Extract the (X, Y) coordinate from the center of the cell holding the provided text.  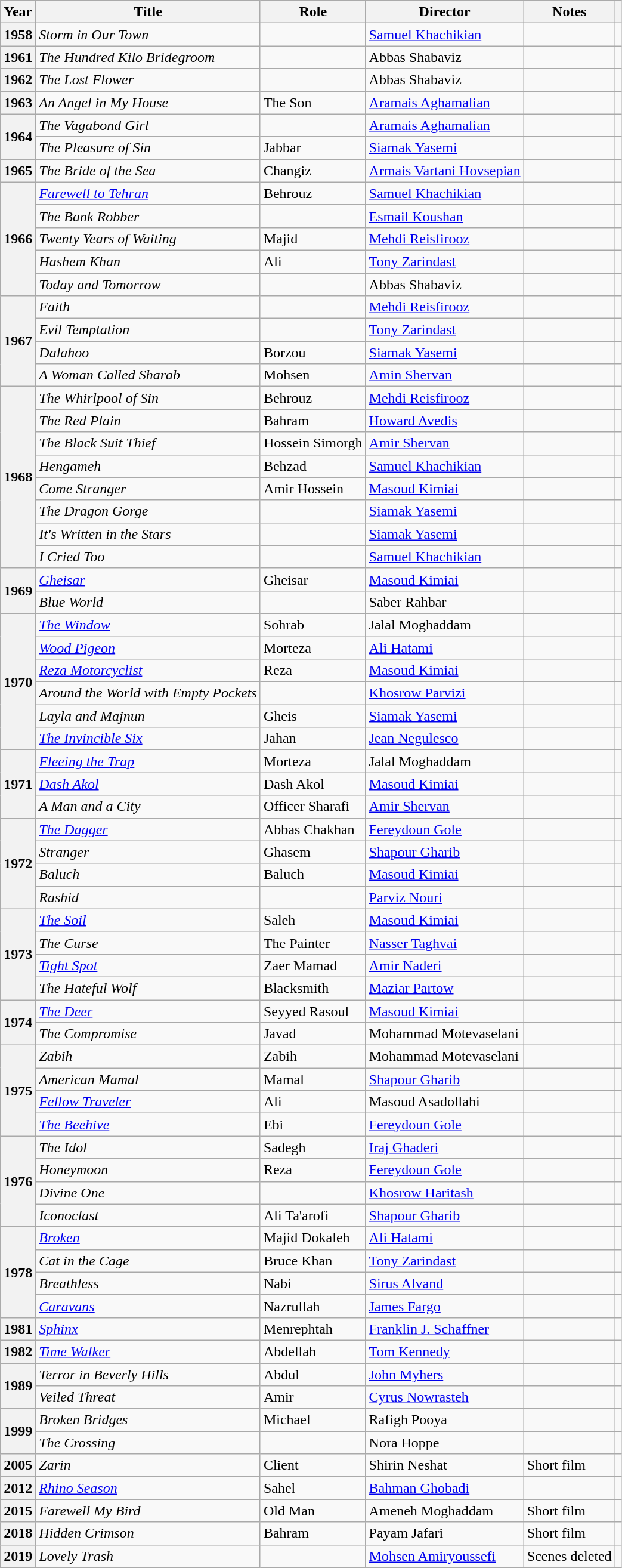
Nora Hoppe (445, 1443)
1972 (18, 863)
The Deer (148, 1011)
1970 (18, 681)
The Red Plain (148, 421)
Seyyed Rasoul (312, 1011)
Year (18, 12)
Director (445, 12)
Scenes deleted (569, 1556)
Ameneh Moghaddam (445, 1511)
Khosrow Parvizi (445, 693)
Hossein Simorgh (312, 443)
John Myhers (445, 1374)
1989 (18, 1385)
Iraj Ghaderi (445, 1147)
The Hateful Wolf (148, 988)
Stranger (148, 852)
Franklin J. Schaffner (445, 1329)
Officer Sharafi (312, 807)
I Cried Too (148, 557)
Hashem Khan (148, 261)
Twenty Years of Waiting (148, 239)
The Black Suit Thief (148, 443)
Sadegh (312, 1147)
Rafigh Pooya (445, 1420)
Wood Pigeon (148, 647)
Behzad (312, 466)
Amir (312, 1397)
Cyrus Nowrasteh (445, 1397)
Fleeing the Trap (148, 761)
Armais Vartani Hovsepian (445, 171)
The Soil (148, 920)
Iconoclast (148, 1215)
Majid (312, 239)
Jean Negulesco (445, 739)
1964 (18, 137)
Storm in Our Town (148, 35)
Mohsen (312, 375)
Farewell to Tehran (148, 193)
Lovely Trash (148, 1556)
Divine One (148, 1193)
1973 (18, 954)
1975 (18, 1091)
The Curse (148, 943)
The Compromise (148, 1034)
Layla and Majnun (148, 716)
Fellow Traveler (148, 1102)
Ghasem (312, 852)
Zarin (148, 1465)
Borzou (312, 353)
The Invincible Six (148, 739)
Title (148, 12)
1974 (18, 1023)
Role (312, 12)
2019 (18, 1556)
The Hundred Kilo Bridegroom (148, 57)
Jahan (312, 739)
American Mamal (148, 1079)
Abdul (312, 1374)
Javad (312, 1034)
1971 (18, 784)
1982 (18, 1351)
Esmail Koushan (445, 216)
The Bride of the Sea (148, 171)
1978 (18, 1272)
Abdellah (312, 1351)
The Son (312, 103)
Blacksmith (312, 988)
Nasser Taghvai (445, 943)
The Lost Flower (148, 80)
1981 (18, 1329)
Khosrow Haritash (445, 1193)
Veiled Threat (148, 1397)
2015 (18, 1511)
Hidden Crimson (148, 1533)
Shirin Neshat (445, 1465)
Cat in the Cage (148, 1261)
1966 (18, 239)
1958 (18, 35)
1963 (18, 103)
Michael (312, 1420)
Farewell My Bird (148, 1511)
Sahel (312, 1488)
Caravans (148, 1306)
1961 (18, 57)
The Bank Robber (148, 216)
The Beehive (148, 1125)
1968 (18, 477)
Ali Ta'arofi (312, 1215)
The Pleasure of Sin (148, 148)
Faith (148, 307)
Maziar Partow (445, 988)
Changiz (312, 171)
Nazrullah (312, 1306)
1965 (18, 171)
Majid Dokaleh (312, 1238)
Around the World with Empty Pockets (148, 693)
Ebi (312, 1125)
Bahman Ghobadi (445, 1488)
Saleh (312, 920)
The Idol (148, 1147)
1967 (18, 341)
Masoud Asadollahi (445, 1102)
Reza Motorcyclist (148, 671)
Rhino Season (148, 1488)
Rashid (148, 897)
A Man and a City (148, 807)
Bruce Khan (312, 1261)
Parviz Nouri (445, 897)
Evil Temptation (148, 330)
1976 (18, 1181)
Jabbar (312, 148)
Old Man (312, 1511)
2018 (18, 1533)
The Vagabond Girl (148, 125)
Amir Naderi (445, 965)
Breathless (148, 1283)
James Fargo (445, 1306)
Terror in Beverly Hills (148, 1374)
A Woman Called Sharab (148, 375)
Mamal (312, 1079)
An Angel in My House (148, 103)
Sirus Alvand (445, 1283)
Hengameh (148, 466)
Today and Tomorrow (148, 285)
Sohrab (312, 625)
Payam Jafari (445, 1533)
2012 (18, 1488)
Zaer Mamad (312, 965)
1962 (18, 80)
The Dragon Gorge (148, 511)
Menrephtah (312, 1329)
Broken Bridges (148, 1420)
Blue World (148, 602)
The Dagger (148, 829)
1999 (18, 1431)
Honeymoon (148, 1170)
Dalahoo (148, 353)
Amir Hossein (312, 489)
The Painter (312, 943)
2005 (18, 1465)
The Crossing (148, 1443)
The Window (148, 625)
Client (312, 1465)
Tom Kennedy (445, 1351)
Mohsen Amiryoussefi (445, 1556)
Notes (569, 12)
Amin Shervan (445, 375)
Sphinx (148, 1329)
Saber Rahbar (445, 602)
Tight Spot (148, 965)
1969 (18, 591)
Nabi (312, 1283)
It's Written in the Stars (148, 534)
Broken (148, 1238)
Howard Avedis (445, 421)
The Whirlpool of Sin (148, 398)
Gheis (312, 716)
Come Stranger (148, 489)
Time Walker (148, 1351)
Abbas Chakhan (312, 829)
